For the text-containing cell, return its midpoint in (X, Y) coordinate format. 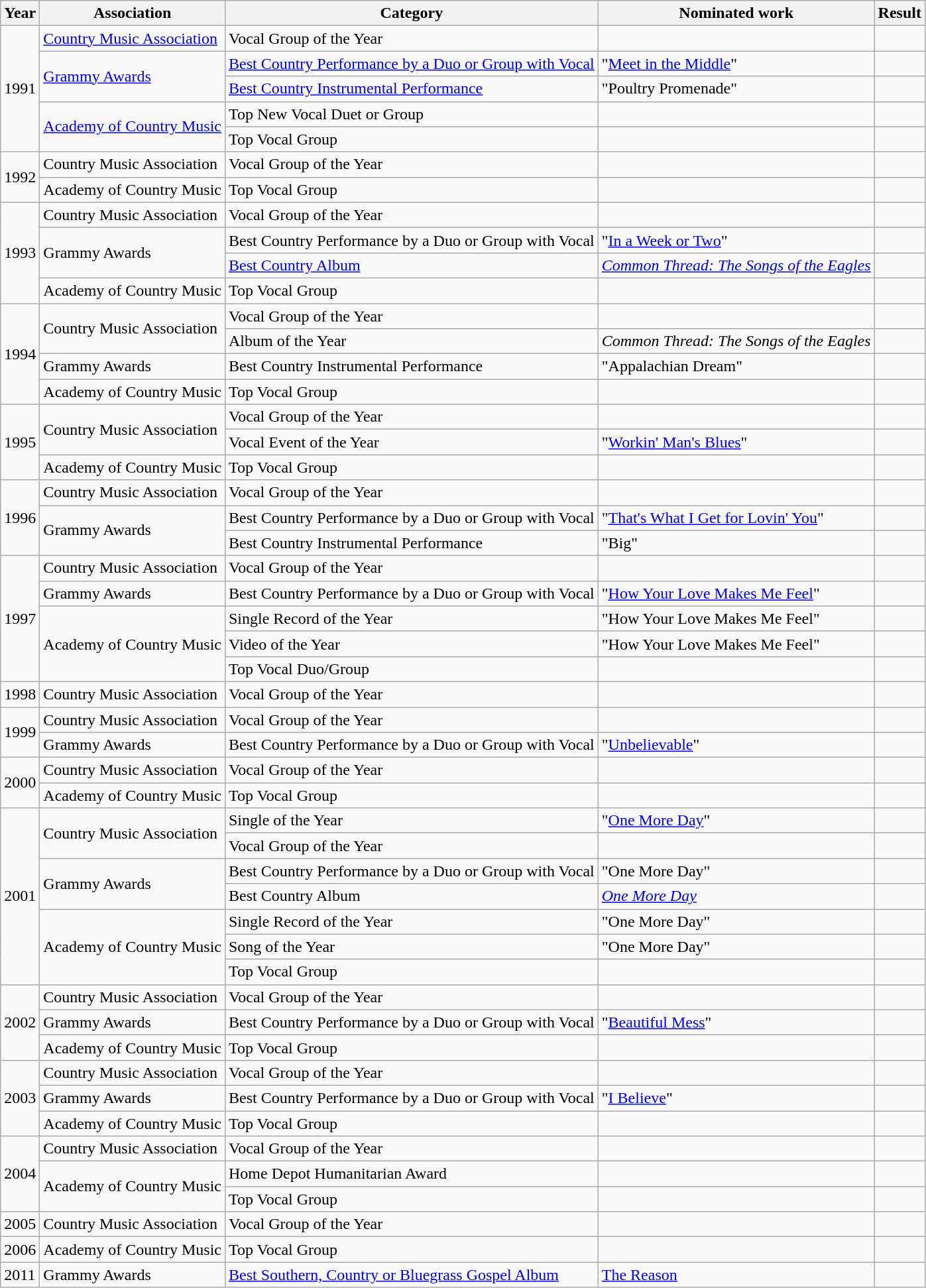
Result (899, 13)
1998 (20, 694)
2000 (20, 783)
2004 (20, 1174)
"Appalachian Dream" (736, 367)
Nominated work (736, 13)
2003 (20, 1098)
"Meet in the Middle" (736, 64)
Best Southern, Country or Bluegrass Gospel Album (411, 1275)
Song of the Year (411, 947)
"Big" (736, 543)
2011 (20, 1275)
Top New Vocal Duet or Group (411, 114)
1997 (20, 618)
1995 (20, 442)
Association (133, 13)
2006 (20, 1250)
2002 (20, 1022)
1993 (20, 253)
Top Vocal Duo/Group (411, 669)
Album of the Year (411, 341)
1999 (20, 732)
"Beautiful Mess" (736, 1022)
Category (411, 13)
1994 (20, 354)
"Unbelievable" (736, 745)
1996 (20, 518)
Year (20, 13)
One More Day (736, 896)
2001 (20, 896)
"Poultry Promenade" (736, 89)
Single of the Year (411, 821)
The Reason (736, 1275)
"I Believe" (736, 1098)
Vocal Event of the Year (411, 442)
"In a Week or Two" (736, 240)
"Workin' Man's Blues" (736, 442)
Home Depot Humanitarian Award (411, 1174)
Video of the Year (411, 644)
1992 (20, 177)
"That's What I Get for Lovin' You" (736, 518)
1991 (20, 89)
2005 (20, 1224)
